For the text-containing cell, return its midpoint in [X, Y] coordinate format. 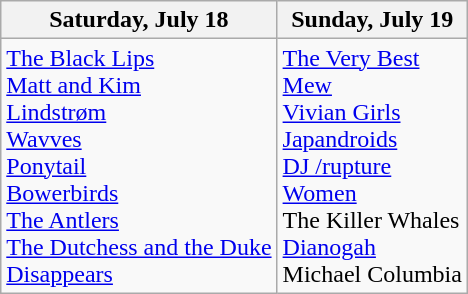
The Black LipsMatt and KimLindstrømWavvesPonytailBowerbirdsThe AntlersThe Dutchess and the DukeDisappears [139, 166]
The Very BestMewVivian GirlsJapandroidsDJ /ruptureWomenThe Killer WhalesDianogahMichael Columbia [372, 166]
Saturday, July 18 [139, 20]
Sunday, July 19 [372, 20]
